Return (X, Y) of the center of cell containing provided text 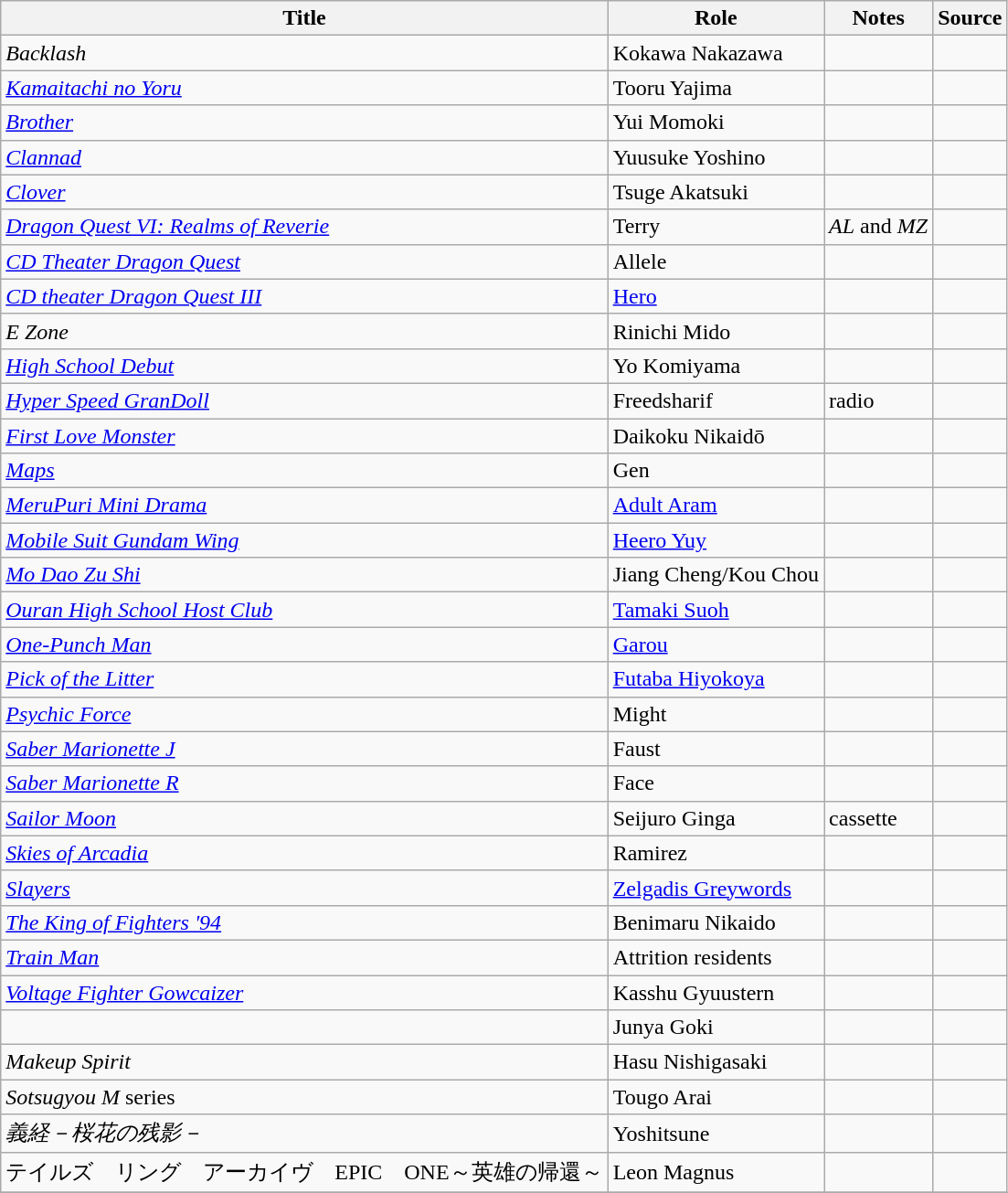
Yui Momoki (716, 122)
Tougo Arai (716, 1097)
Faust (716, 749)
Adult Aram (716, 506)
Voltage Fighter Gowcaizer (304, 992)
Might (716, 714)
Rinichi Mido (716, 331)
Face (716, 783)
Kamaitachi no Yoru (304, 88)
Leon Magnus (716, 1172)
Freedsharif (716, 400)
Mobile Suit Gundam Wing (304, 540)
Heero Yuy (716, 540)
Yo Komiyama (716, 366)
義経－桜花の残影－ (304, 1134)
Benimaru Nikaido (716, 922)
Brother (304, 122)
Sotsugyou M series (304, 1097)
Yuusuke Yoshino (716, 157)
Jiang Cheng/Kou Chou (716, 575)
E Zone (304, 331)
Maps (304, 471)
Ramirez (716, 853)
Notes (879, 18)
Saber Marionette J (304, 749)
Slayers (304, 888)
High School Debut (304, 366)
Yoshitsune (716, 1134)
Psychic Force (304, 714)
Seijuro Ginga (716, 818)
Terry (716, 227)
Skies of Arcadia (304, 853)
Role (716, 18)
Tamaki Suoh (716, 610)
Sailor Moon (304, 818)
Junya Goki (716, 1028)
AL and MZ (879, 227)
Title (304, 18)
Saber Marionette R (304, 783)
The King of Fighters '94 (304, 922)
Clover (304, 192)
Pick of the Litter (304, 679)
MeruPuri Mini Drama (304, 506)
Kasshu Gyuustern (716, 992)
CD Theater Dragon Quest (304, 261)
Clannad (304, 157)
Zelgadis Greywords (716, 888)
Hero (716, 296)
Futaba Hiyokoya (716, 679)
CD theater Dragon Quest III (304, 296)
Attrition residents (716, 957)
One-Punch Man (304, 644)
First Love Monster (304, 436)
Gen (716, 471)
Source (971, 18)
radio (879, 400)
Allele (716, 261)
cassette (879, 818)
Daikoku Nikaidō (716, 436)
テイルズ リング アーカイヴ EPIC ONE～英雄の帰還～ (304, 1172)
Train Man (304, 957)
Ouran High School Host Club (304, 610)
Hasu Nishigasaki (716, 1062)
Hyper Speed GranDoll (304, 400)
Backlash (304, 53)
Dragon Quest VI: Realms of Reverie (304, 227)
Tooru Yajima (716, 88)
Kokawa Nakazawa (716, 53)
Makeup Spirit (304, 1062)
Tsuge Akatsuki (716, 192)
Garou (716, 644)
Mo Dao Zu Shi (304, 575)
